For the text-containing cell, return its midpoint in [x, y] coordinate format. 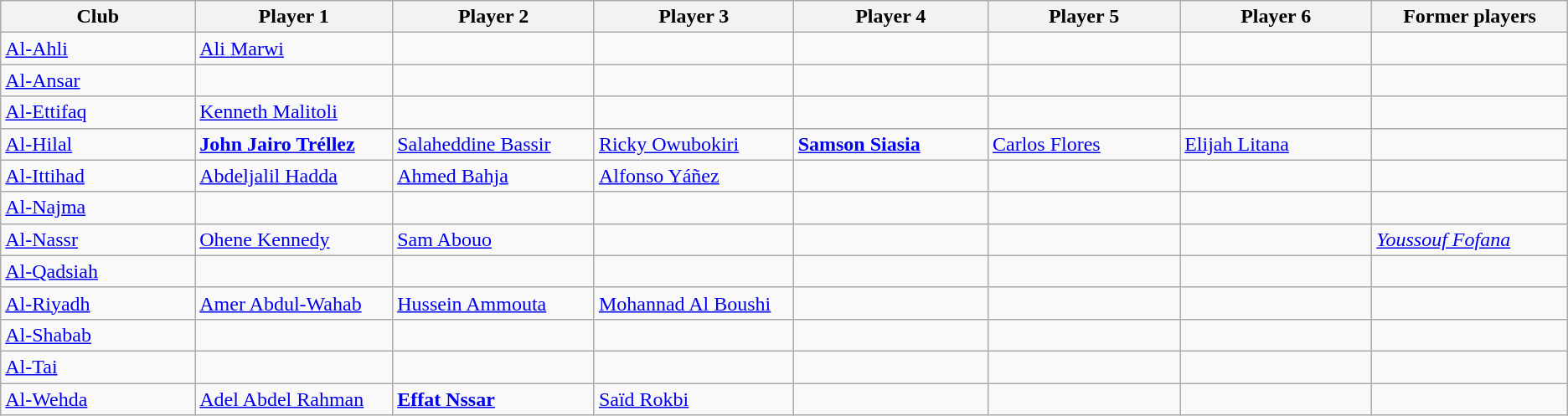
Player 2 [494, 17]
Al-Tai [98, 367]
Abdeljalil Hadda [294, 176]
Al-Najma [98, 208]
Youssouf Fofana [1469, 239]
Alfonso Yáñez [694, 176]
Player 6 [1277, 17]
Ahmed Bahja [494, 176]
Player 1 [294, 17]
Player 4 [890, 17]
John Jairo Tréllez [294, 144]
Player 5 [1084, 17]
Saïd Rokbi [694, 399]
Club [98, 17]
Al-Hilal [98, 144]
Ali Marwi [294, 49]
Mohannad Al Boushi [694, 303]
Salaheddine Bassir [494, 144]
Former players [1469, 17]
Ricky Owubokiri [694, 144]
Elijah Litana [1277, 144]
Al-Ansar [98, 80]
Al-Riyadh [98, 303]
Al-Shabab [98, 335]
Player 3 [694, 17]
Al-Nassr [98, 239]
Kenneth Malitoli [294, 112]
Carlos Flores [1084, 144]
Amer Abdul-Wahab [294, 303]
Sam Abouo [494, 239]
Ohene Kennedy [294, 239]
Al-Ittihad [98, 176]
Al-Ahli [98, 49]
Samson Siasia [890, 144]
Effat Nssar [494, 399]
Al-Ettifaq [98, 112]
Adel Abdel Rahman [294, 399]
Al-Qadsiah [98, 271]
Hussein Ammouta [494, 303]
Al-Wehda [98, 399]
